Search for the cell housing the specified text and yield its (x, y) center coordinate. 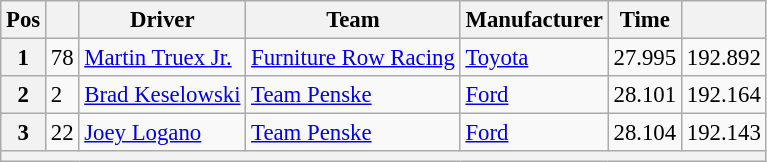
1 (24, 58)
Team (353, 20)
Furniture Row Racing (353, 58)
28.104 (644, 133)
Driver (162, 20)
27.995 (644, 58)
Brad Keselowski (162, 95)
Martin Truex Jr. (162, 58)
192.143 (724, 133)
78 (62, 58)
22 (62, 133)
192.164 (724, 95)
28.101 (644, 95)
Toyota (534, 58)
3 (24, 133)
Time (644, 20)
192.892 (724, 58)
Manufacturer (534, 20)
Pos (24, 20)
Joey Logano (162, 133)
